Scan for the cell matching the given text and deliver its [X, Y] coordinate at center. 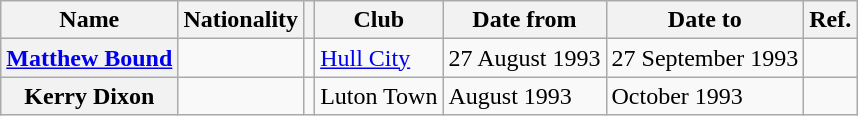
Ref. [830, 20]
Kerry Dixon [90, 96]
Date to [705, 20]
August 1993 [524, 96]
Hull City [379, 58]
Luton Town [379, 96]
27 September 1993 [705, 58]
27 August 1993 [524, 58]
Date from [524, 20]
Nationality [241, 20]
Name [90, 20]
October 1993 [705, 96]
Club [379, 20]
Matthew Bound [90, 58]
